Return [x, y] of the center of cell containing provided text 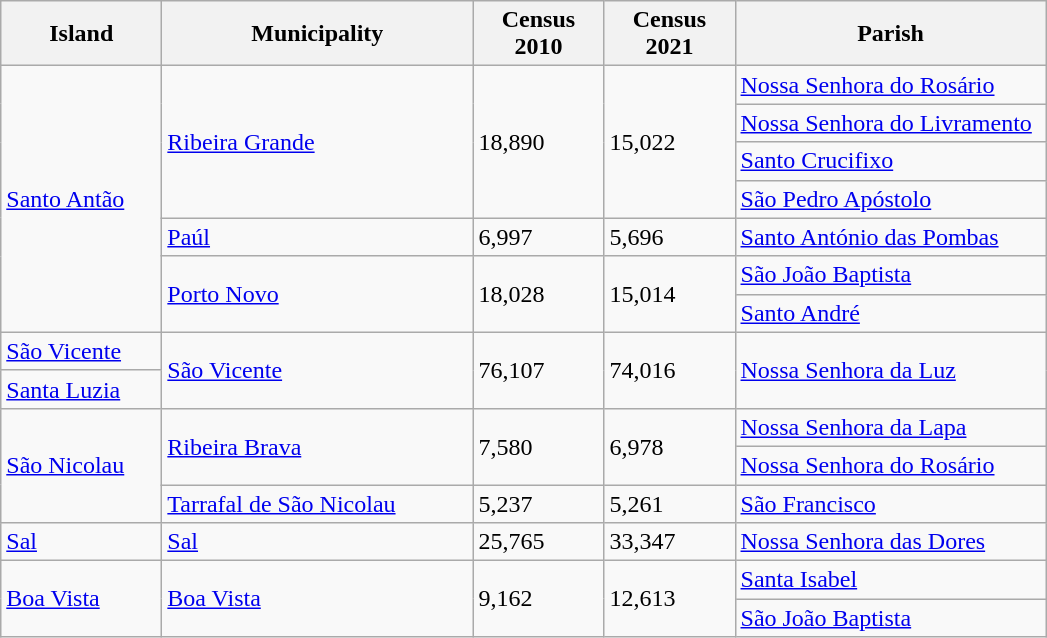
Nossa Senhora do Livramento [890, 123]
15,022 [670, 142]
Santo André [890, 313]
Santa Isabel [890, 580]
18,028 [538, 294]
6,978 [670, 446]
15,014 [670, 294]
74,016 [670, 370]
76,107 [538, 370]
Paúl [318, 237]
Nossa Senhora das Dores [890, 542]
Ribeira Grande [318, 142]
25,765 [538, 542]
5,237 [538, 503]
Ribeira Brava [318, 446]
6,997 [538, 237]
São Francisco [890, 503]
9,162 [538, 599]
Porto Novo [318, 294]
São Nicolau [82, 465]
Island [82, 34]
Santo Antão [82, 199]
5,696 [670, 237]
Tarrafal de São Nicolau [318, 503]
Nossa Senhora da Luz [890, 370]
Santa Luzia [82, 389]
Nossa Senhora da Lapa [890, 427]
Census 2010 [538, 34]
Parish [890, 34]
5,261 [670, 503]
São Pedro Apóstolo [890, 199]
7,580 [538, 446]
Census 2021 [670, 34]
Santo António das Pombas [890, 237]
12,613 [670, 599]
18,890 [538, 142]
Santo Crucifixo [890, 161]
Municipality [318, 34]
33,347 [670, 542]
